Return [x, y] of the center of cell containing provided text 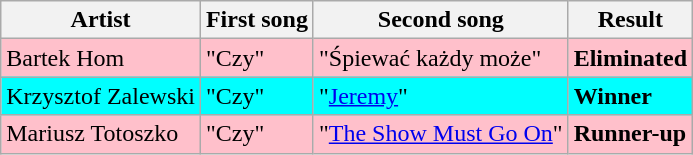
"The Show Must Go On" [440, 134]
Eliminated [630, 58]
Result [630, 20]
Second song [440, 20]
Bartek Hom [101, 58]
Artist [101, 20]
Mariusz Totoszko [101, 134]
Runner-up [630, 134]
Krzysztof Zalewski [101, 96]
Winner [630, 96]
"Jeremy" [440, 96]
"Śpiewać każdy może" [440, 58]
First song [256, 20]
